For the text-containing cell, return its midpoint in [X, Y] coordinate format. 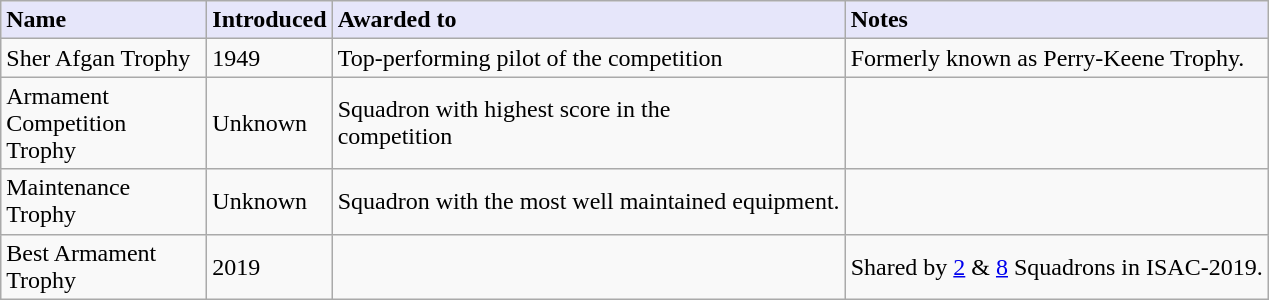
Sher Afgan Trophy [104, 58]
2019 [270, 266]
1949 [270, 58]
Awarded to [588, 20]
Notes [1056, 20]
Maintenance Trophy [104, 202]
Top-performing pilot of the competition [588, 58]
Name [104, 20]
Squadron with the most well maintained equipment. [588, 202]
Best Armament Trophy [104, 266]
Formerly known as Perry-Keene Trophy. [1056, 58]
Introduced [270, 20]
Squadron with highest score in thecompetition [588, 123]
Shared by 2 & 8 Squadrons in ISAC-2019. [1056, 266]
Armament Competition Trophy [104, 123]
